Scan for the cell matching the given text and deliver its [x, y] coordinate at center. 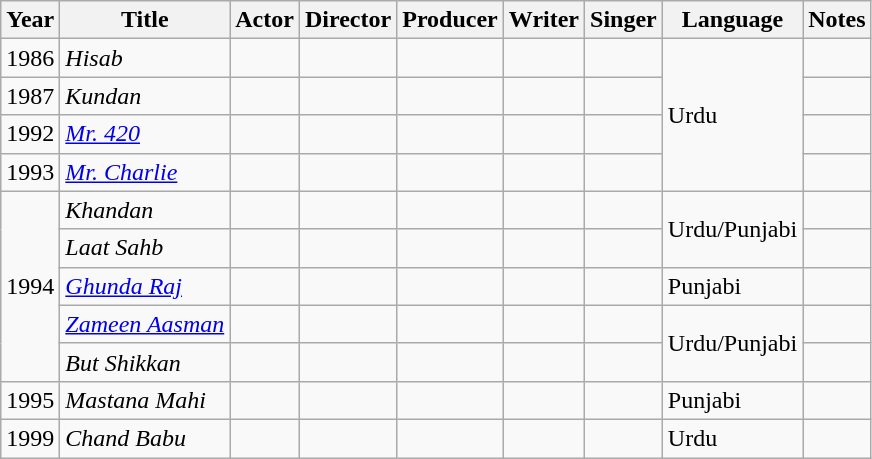
1986 [30, 58]
1995 [30, 400]
But Shikkan [145, 362]
1994 [30, 286]
Zameen Aasman [145, 324]
Ghunda Raj [145, 286]
Language [732, 20]
Producer [450, 20]
Mastana Mahi [145, 400]
Chand Babu [145, 438]
Notes [837, 20]
Mr. 420 [145, 134]
Actor [265, 20]
Khandan [145, 210]
Kundan [145, 96]
Mr. Charlie [145, 172]
Singer [624, 20]
1993 [30, 172]
Director [348, 20]
1987 [30, 96]
Year [30, 20]
Title [145, 20]
1999 [30, 438]
Writer [544, 20]
1992 [30, 134]
Laat Sahb [145, 248]
Hisab [145, 58]
